Search for the cell housing the specified text and yield its (X, Y) center coordinate. 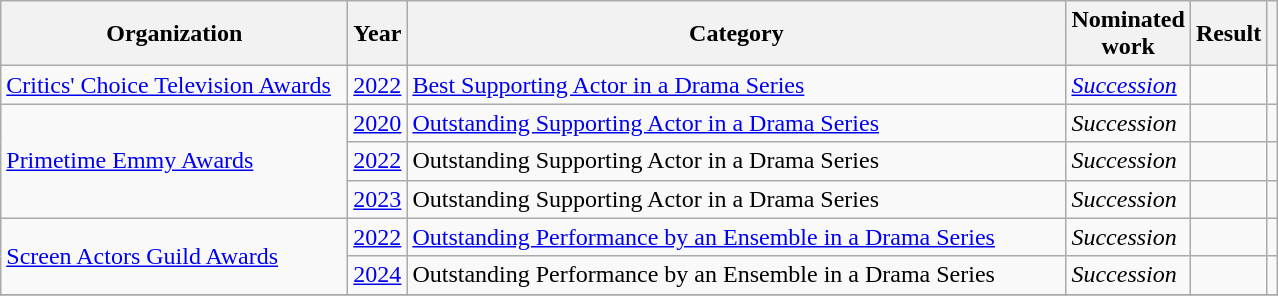
Organization (174, 34)
Critics' Choice Television Awards (174, 85)
Category (736, 34)
Primetime Emmy Awards (174, 161)
Screen Actors Guild Awards (174, 256)
Result (1228, 34)
Best Supporting Actor in a Drama Series (736, 85)
Nominated work (1128, 34)
2023 (378, 199)
Year (378, 34)
2024 (378, 275)
2020 (378, 123)
